Identify which cell holds the provided text, then report its [X, Y] central coordinate. 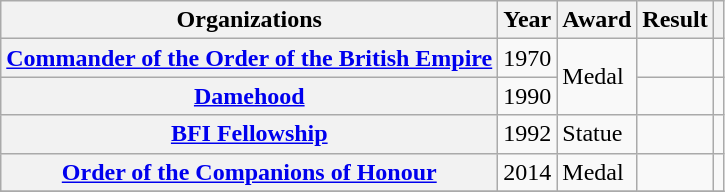
Award [597, 20]
Year [528, 20]
1990 [528, 96]
Result [675, 20]
Commander of the Order of the British Empire [250, 58]
1970 [528, 58]
BFI Fellowship [250, 134]
2014 [528, 172]
Damehood [250, 96]
Statue [597, 134]
Order of the Companions of Honour [250, 172]
Organizations [250, 20]
1992 [528, 134]
